Identify which cell holds the provided text, then report its (x, y) central coordinate. 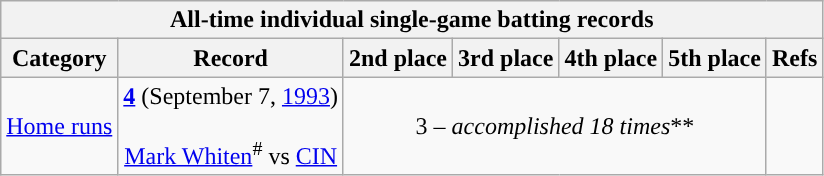
All-time individual single-game batting records (412, 20)
4 (September 7, 1993)Mark Whiten# vs CIN (231, 126)
2nd place (398, 58)
3rd place (506, 58)
Category (60, 58)
5th place (715, 58)
4th place (611, 58)
Refs (794, 58)
Home runs (60, 126)
Record (231, 58)
3 – accomplished 18 times** (554, 126)
